Locate the cell with the specified text and output its [X, Y] center coordinate. 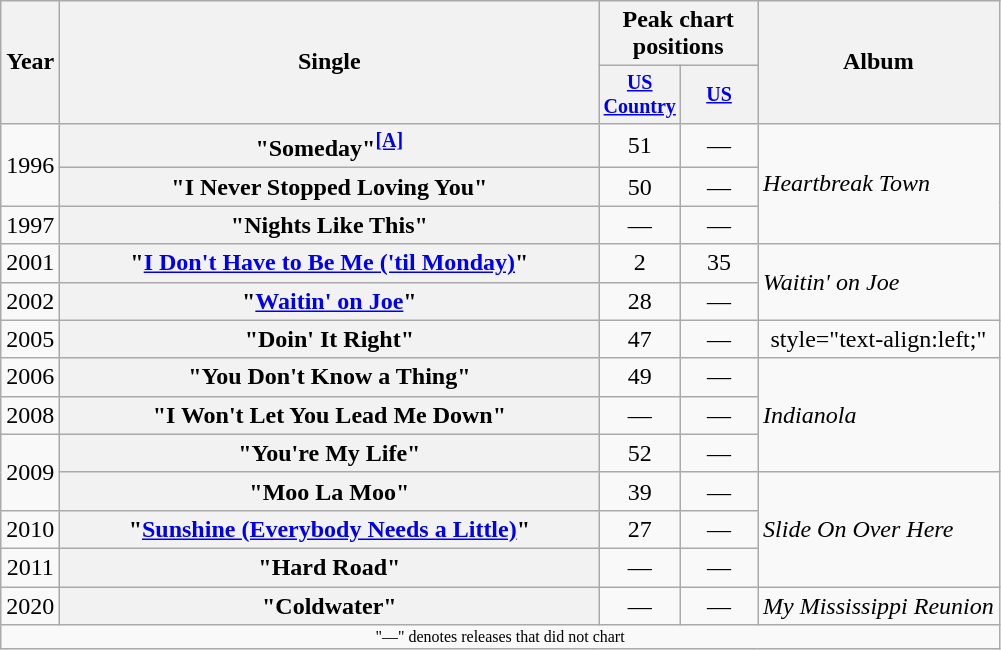
2020 [30, 606]
Year [30, 62]
51 [640, 146]
"Waitin' on Joe" [330, 301]
"Hard Road" [330, 567]
2 [640, 263]
"Sunshine (Everybody Needs a Little)" [330, 529]
52 [640, 453]
49 [640, 377]
US Country [640, 94]
US [720, 94]
Slide On Over Here [879, 529]
2002 [30, 301]
2006 [30, 377]
Single [330, 62]
50 [640, 187]
"Nights Like This" [330, 225]
2010 [30, 529]
"I Don't Have to Be Me ('til Monday)" [330, 263]
Peak chartpositions [678, 34]
"You Don't Know a Thing" [330, 377]
27 [640, 529]
"Someday"[A] [330, 146]
Indianola [879, 415]
2008 [30, 415]
"I Won't Let You Lead Me Down" [330, 415]
Heartbreak Town [879, 184]
"You're My Life" [330, 453]
1997 [30, 225]
2005 [30, 339]
Waitin' on Joe [879, 282]
39 [640, 491]
"—" denotes releases that did not chart [500, 637]
2011 [30, 567]
28 [640, 301]
2001 [30, 263]
35 [720, 263]
1996 [30, 164]
"Doin' It Right" [330, 339]
Album [879, 62]
My Mississippi Reunion [879, 606]
2009 [30, 472]
"Coldwater" [330, 606]
"I Never Stopped Loving You" [330, 187]
47 [640, 339]
"Moo La Moo" [330, 491]
style="text-align:left;" [879, 339]
